Identify which cell holds the provided text, then report its (X, Y) central coordinate. 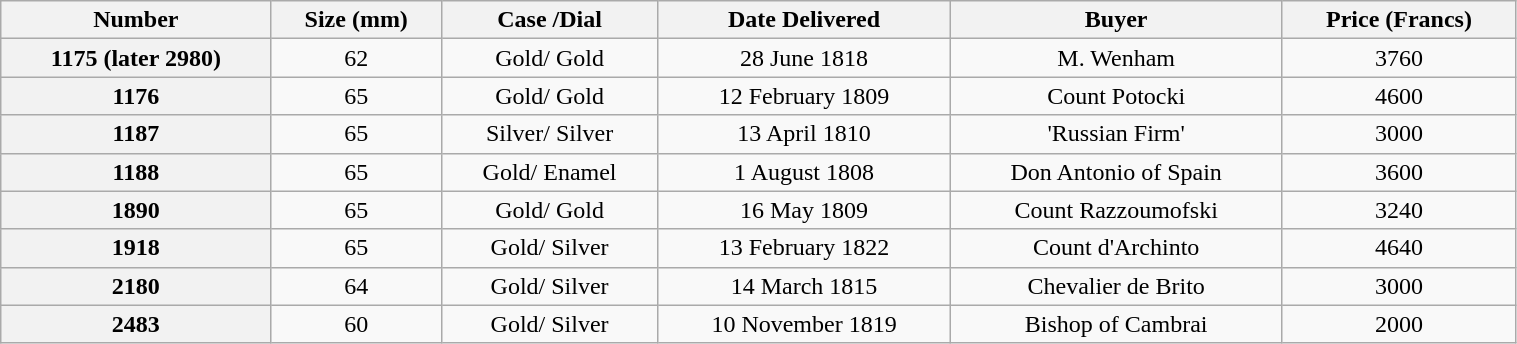
16 May 1809 (804, 210)
1175 (later 2980) (136, 58)
1890 (136, 210)
Price (Francs) (1399, 20)
Don Antonio of Spain (1116, 172)
Number (136, 20)
1187 (136, 134)
Date Delivered (804, 20)
Silver/ Silver (549, 134)
3240 (1399, 210)
14 March 1815 (804, 286)
1176 (136, 96)
1188 (136, 172)
13 April 1810 (804, 134)
4640 (1399, 248)
13 February 1822 (804, 248)
28 June 1818 (804, 58)
2000 (1399, 324)
2180 (136, 286)
4600 (1399, 96)
3760 (1399, 58)
1918 (136, 248)
Bishop of Cambrai (1116, 324)
'Russian Firm' (1116, 134)
Buyer (1116, 20)
2483 (136, 324)
10 November 1819 (804, 324)
Size (mm) (356, 20)
Gold/ Enamel (549, 172)
62 (356, 58)
Case /Dial (549, 20)
1 August 1808 (804, 172)
M. Wenham (1116, 58)
Count d'Archinto (1116, 248)
60 (356, 324)
12 February 1809 (804, 96)
Count Potocki (1116, 96)
Count Razzoumofski (1116, 210)
Chevalier de Brito (1116, 286)
3600 (1399, 172)
64 (356, 286)
